Determine the (X, Y) coordinate at the center of the cell enclosing the given text.  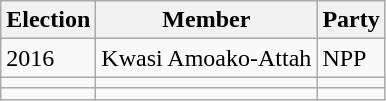
Member (206, 20)
NPP (351, 58)
Kwasi Amoako-Attah (206, 58)
Party (351, 20)
2016 (48, 58)
Election (48, 20)
